Find where the given text appears and provide that cell's center as [X, Y] coordinate. 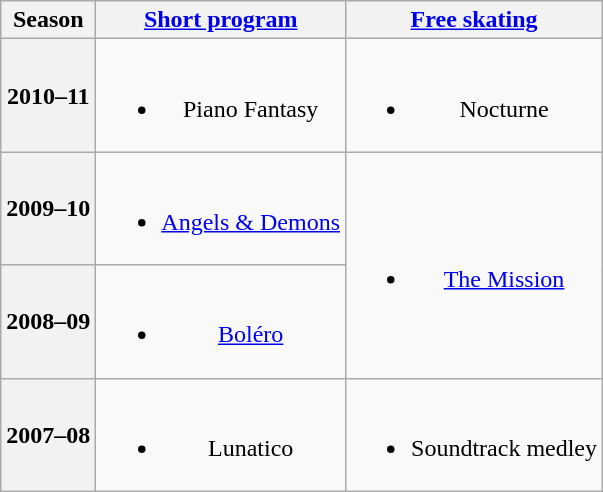
Piano Fantasy [221, 96]
Free skating [474, 20]
2010–11 [48, 96]
Short program [221, 20]
The Mission [474, 265]
Soundtrack medley [474, 434]
2007–08 [48, 434]
Nocturne [474, 96]
Angels & Demons [221, 208]
2008–09 [48, 322]
2009–10 [48, 208]
Boléro [221, 322]
Lunatico [221, 434]
Season [48, 20]
